Search for the cell housing the specified text and yield its (X, Y) center coordinate. 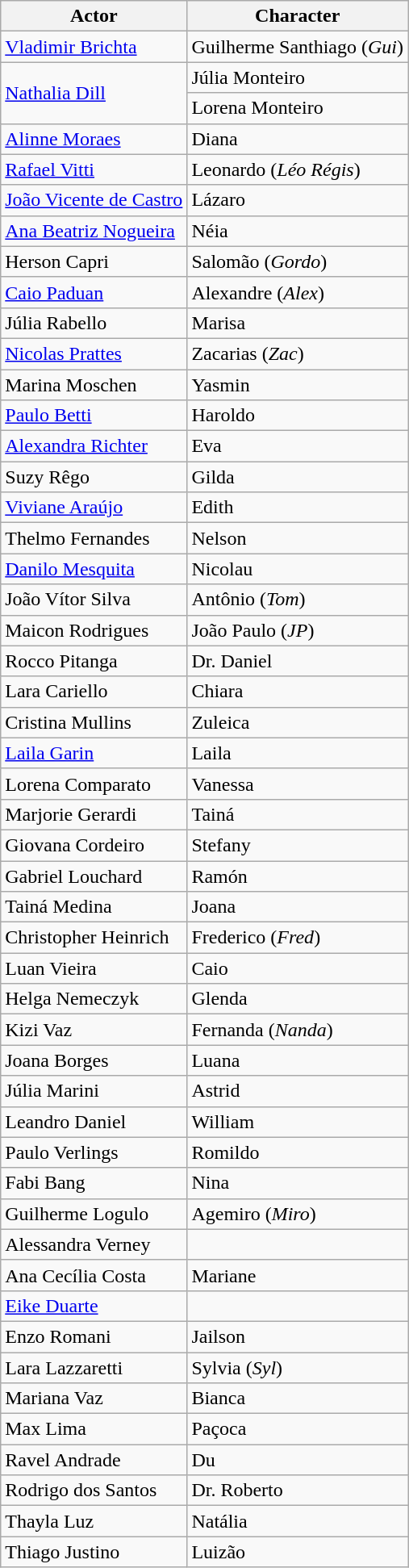
Caio (298, 968)
Haroldo (298, 416)
Zacarias (Zac) (298, 353)
Thiago Justino (94, 1552)
Guilherme Santhiago (Gui) (298, 47)
Júlia Marini (94, 1091)
Vladimir Brichta (94, 47)
Joana (298, 907)
Paulo Verlings (94, 1152)
Lara Lazzaretti (94, 1368)
William (298, 1122)
Júlia Monteiro (298, 77)
Alessandra Verney (94, 1244)
Glenda (298, 999)
Bianca (298, 1399)
Dr. Daniel (298, 661)
Thelmo Fernandes (94, 538)
Herson Capri (94, 261)
Actor (94, 16)
Lorena Comparato (94, 784)
Diana (298, 139)
Chiara (298, 692)
Rocco Pitanga (94, 661)
Gabriel Louchard (94, 876)
Eike Duarte (94, 1306)
Tainá Medina (94, 907)
Luan Vieira (94, 968)
Frederico (Fred) (298, 938)
Enzo Romani (94, 1336)
Eva (298, 446)
Nelson (298, 538)
Guilherme Logulo (94, 1214)
Jailson (298, 1336)
Nathalia Dill (94, 93)
Luana (298, 1060)
Romildo (298, 1152)
Salomão (Gordo) (298, 261)
Viviane Araújo (94, 508)
Nicolas Prattes (94, 353)
Nicolau (298, 569)
Giovana Cordeiro (94, 845)
Ana Cecília Costa (94, 1275)
Luizão (298, 1552)
Stefany (298, 845)
Gilda (298, 477)
Paulo Betti (94, 416)
Joana Borges (94, 1060)
Alinne Moraes (94, 139)
Lara Cariello (94, 692)
Antônio (Tom) (298, 600)
Néia (298, 231)
Rodrigo dos Santos (94, 1491)
Tainá (298, 814)
Lázaro (298, 200)
Edith (298, 508)
Yasmin (298, 385)
João Paulo (JP) (298, 630)
Kizi Vaz (94, 1030)
Lorena Monteiro (298, 108)
Du (298, 1460)
João Vicente de Castro (94, 200)
Vanessa (298, 784)
Helga Nemeczyk (94, 999)
Mariana Vaz (94, 1399)
Agemiro (Miro) (298, 1214)
Paçoca (298, 1429)
João Vítor Silva (94, 600)
Leonardo (Léo Régis) (298, 169)
Zuleica (298, 722)
Maicon Rodrigues (94, 630)
Cristina Mullins (94, 722)
Astrid (298, 1091)
Ramón (298, 876)
Leandro Daniel (94, 1122)
Natália (298, 1521)
Rafael Vitti (94, 169)
Alexandra Richter (94, 446)
Marisa (298, 323)
Dr. Roberto (298, 1491)
Character (298, 16)
Mariane (298, 1275)
Alexandre (Alex) (298, 292)
Suzy Rêgo (94, 477)
Christopher Heinrich (94, 938)
Caio Paduan (94, 292)
Fabi Bang (94, 1183)
Júlia Rabello (94, 323)
Laila (298, 753)
Marjorie Gerardi (94, 814)
Sylvia (Syl) (298, 1368)
Nina (298, 1183)
Thayla Luz (94, 1521)
Ana Beatriz Nogueira (94, 231)
Max Lima (94, 1429)
Danilo Mesquita (94, 569)
Fernanda (Nanda) (298, 1030)
Ravel Andrade (94, 1460)
Marina Moschen (94, 385)
Laila Garin (94, 753)
